For the text-containing cell, return its midpoint in (x, y) coordinate format. 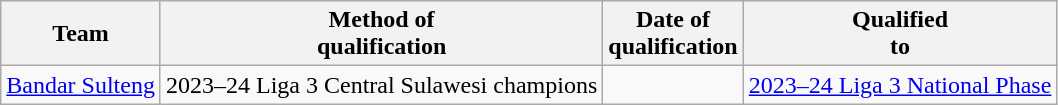
Qualified to (900, 34)
Bandar Sulteng (81, 85)
Method of qualification (381, 34)
2023–24 Liga 3 Central Sulawesi champions (381, 85)
2023–24 Liga 3 National Phase (900, 85)
Team (81, 34)
Date of qualification (673, 34)
